Extract the (X, Y) coordinate from the center of the cell holding the provided text.  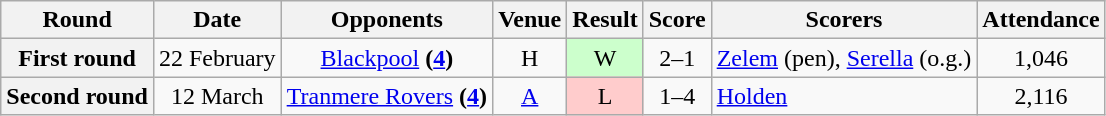
Blackpool (4) (386, 58)
Opponents (386, 20)
A (530, 96)
H (530, 58)
L (605, 96)
Date (217, 20)
1,046 (1041, 58)
Scorers (844, 20)
2,116 (1041, 96)
1–4 (677, 96)
Attendance (1041, 20)
2–1 (677, 58)
W (605, 58)
Score (677, 20)
Venue (530, 20)
Tranmere Rovers (4) (386, 96)
First round (78, 58)
22 February (217, 58)
Result (605, 20)
12 March (217, 96)
Holden (844, 96)
Zelem (pen), Serella (o.g.) (844, 58)
Round (78, 20)
Second round (78, 96)
